Search for the cell housing the specified text and yield its (X, Y) center coordinate. 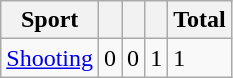
Total (200, 20)
Sport (50, 20)
Shooting (50, 58)
